Locate the cell with the specified text and output its [x, y] center coordinate. 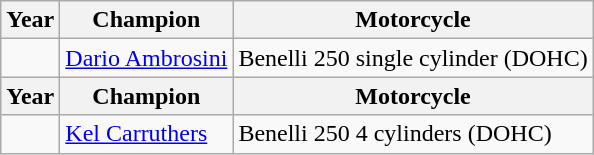
Benelli 250 4 cylinders (DOHC) [413, 134]
Kel Carruthers [146, 134]
Dario Ambrosini [146, 58]
Benelli 250 single cylinder (DOHC) [413, 58]
